Detect which cell encompasses the target text, then output its (X, Y) center coordinate. 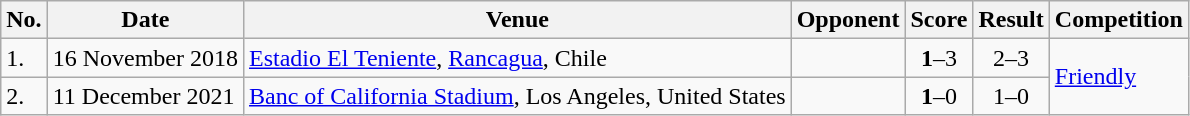
Friendly (1118, 77)
Result (1011, 20)
Estadio El Teniente, Rancagua, Chile (518, 58)
Score (939, 20)
Opponent (848, 20)
2. (24, 96)
16 November 2018 (145, 58)
No. (24, 20)
1–3 (939, 58)
1. (24, 58)
Competition (1118, 20)
2–3 (1011, 58)
Date (145, 20)
11 December 2021 (145, 96)
Venue (518, 20)
Banc of California Stadium, Los Angeles, United States (518, 96)
